Provide the (x, y) coordinate of the cell's center where the given text is located.  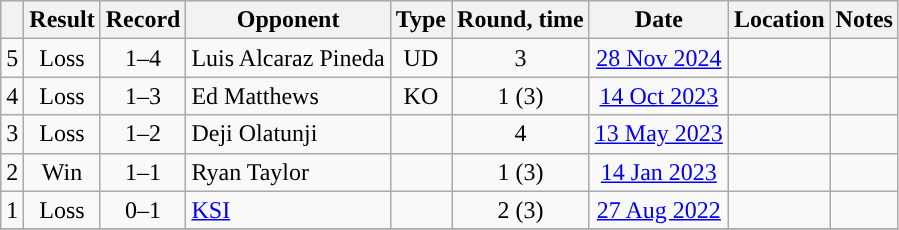
14 Jan 2023 (658, 172)
KSI (288, 210)
Ryan Taylor (288, 172)
1 (12, 210)
KO (420, 96)
Result (62, 20)
1–4 (143, 58)
Type (420, 20)
1–3 (143, 96)
0–1 (143, 210)
Round, time (521, 20)
Win (62, 172)
13 May 2023 (658, 134)
1–2 (143, 134)
Notes (864, 20)
Date (658, 20)
Ed Matthews (288, 96)
14 Oct 2023 (658, 96)
2 (12, 172)
Record (143, 20)
27 Aug 2022 (658, 210)
Deji Olatunji (288, 134)
2 (3) (521, 210)
5 (12, 58)
28 Nov 2024 (658, 58)
UD (420, 58)
Opponent (288, 20)
Location (779, 20)
Luis Alcaraz Pineda (288, 58)
1–1 (143, 172)
